Find where the given text appears and provide that cell's center as [X, Y] coordinate. 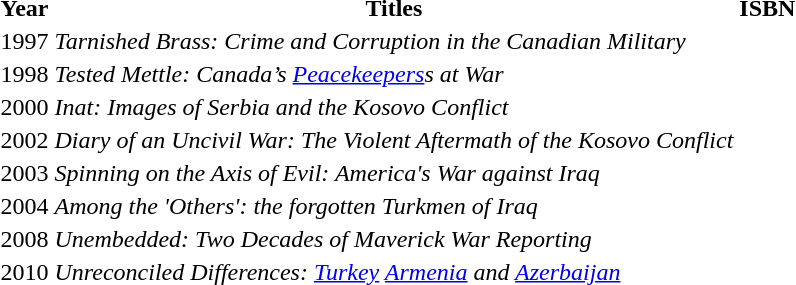
Tested Mettle: Canada’s Peacekeeperss at War [394, 74]
Diary of an Uncivil War: The Violent Aftermath of the Kosovo Conflict [394, 140]
Inat: Images of Serbia and the Kosovo Conflict [394, 107]
Unembedded: Two Decades of Maverick War Reporting [394, 239]
Spinning on the Axis of Evil: America's War against Iraq [394, 173]
Tarnished Brass: Crime and Corruption in the Canadian Military [394, 41]
Among the 'Others': the forgotten Turkmen of Iraq [394, 206]
